Detect which cell encompasses the target text, then output its [X, Y] center coordinate. 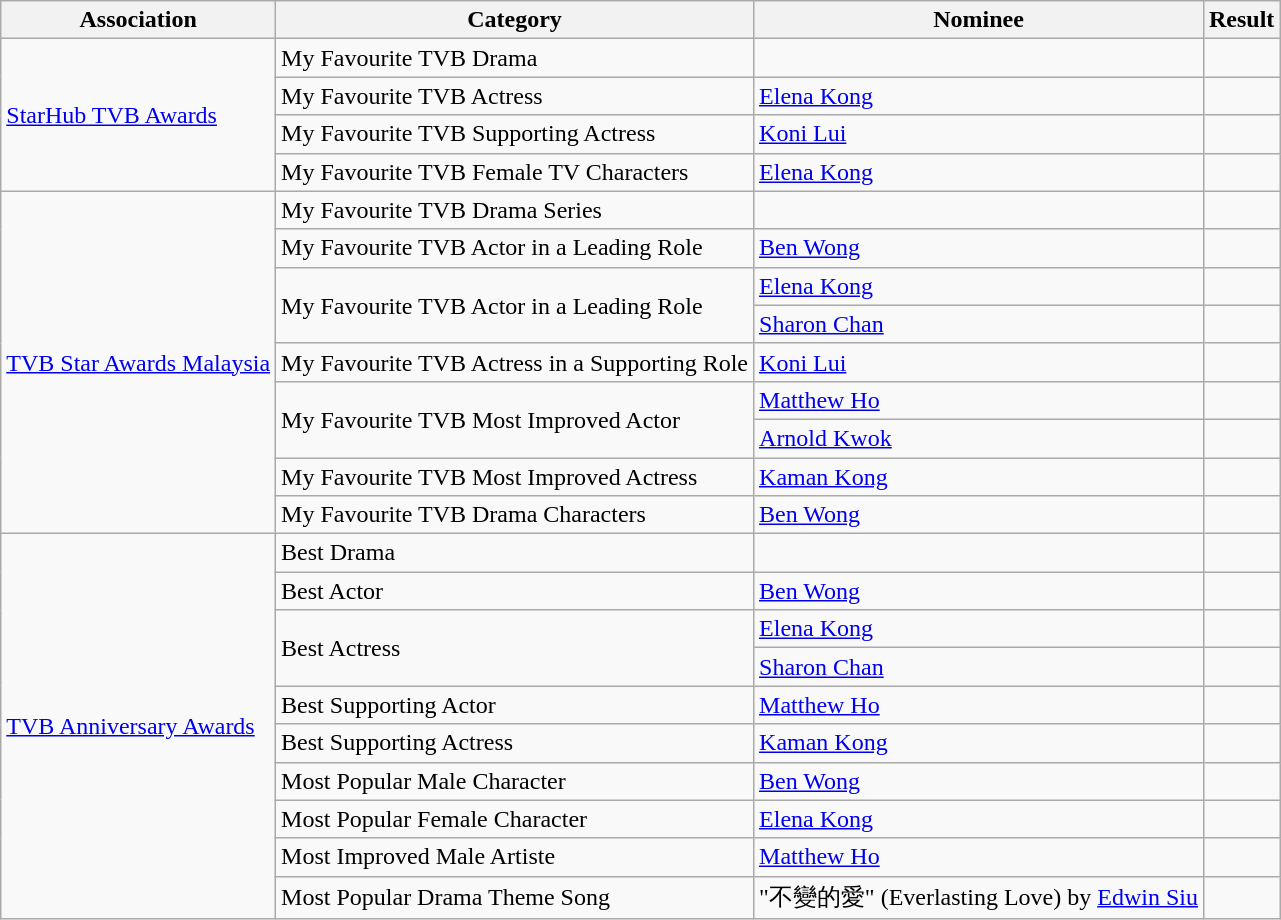
Best Supporting Actress [515, 743]
Best Supporting Actor [515, 705]
Nominee [979, 20]
Most Popular Female Character [515, 819]
Most Improved Male Artiste [515, 857]
Result [1241, 20]
Most Popular Male Character [515, 781]
TVB Anniversary Awards [138, 726]
My Favourite TVB Female TV Characters [515, 172]
"不變的愛" (Everlasting Love) by Edwin Siu [979, 898]
My Favourite TVB Actress [515, 96]
Best Actor [515, 591]
My Favourite TVB Drama Characters [515, 515]
Category [515, 20]
TVB Star Awards Malaysia [138, 362]
Best Drama [515, 553]
My Favourite TVB Actress in a Supporting Role [515, 362]
StarHub TVB Awards [138, 115]
My Favourite TVB Most Improved Actress [515, 477]
My Favourite TVB Drama [515, 58]
Best Actress [515, 648]
Association [138, 20]
Arnold Kwok [979, 438]
My Favourite TVB Supporting Actress [515, 134]
Most Popular Drama Theme Song [515, 898]
My Favourite TVB Most Improved Actor [515, 419]
My Favourite TVB Drama Series [515, 210]
